Pinpoint the cell where the given text exists, returning its (x, y) midpoint coordinate. 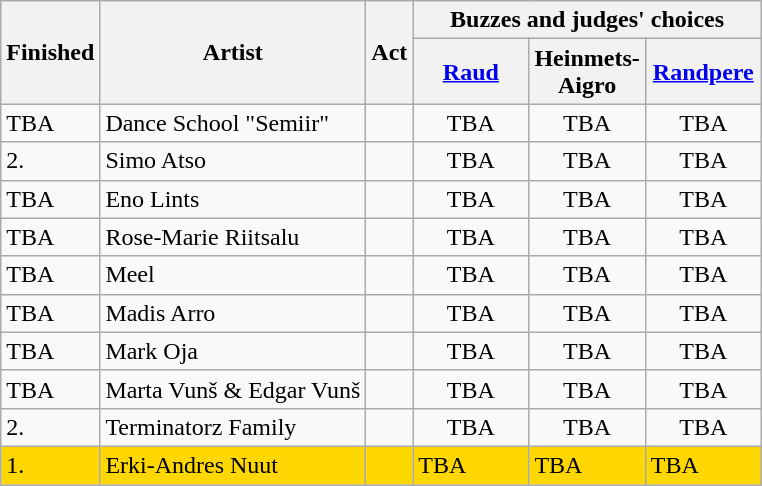
Raud (471, 72)
Erki-Andres Nuut (233, 465)
Randpere (703, 72)
Meel (233, 275)
1. (50, 465)
Dance School "Semiir" (233, 123)
Rose-Marie Riitsalu (233, 237)
Finished (50, 52)
Act (390, 52)
Artist (233, 52)
Marta Vunš & Edgar Vunš (233, 389)
Madis Arro (233, 313)
Heinmets-Aigro (587, 72)
Mark Oja (233, 351)
Simo Atso (233, 161)
Eno Lints (233, 199)
Terminatorz Family (233, 427)
Buzzes and judges' choices (587, 20)
